Scan for the cell matching the given text and deliver its (X, Y) coordinate at center. 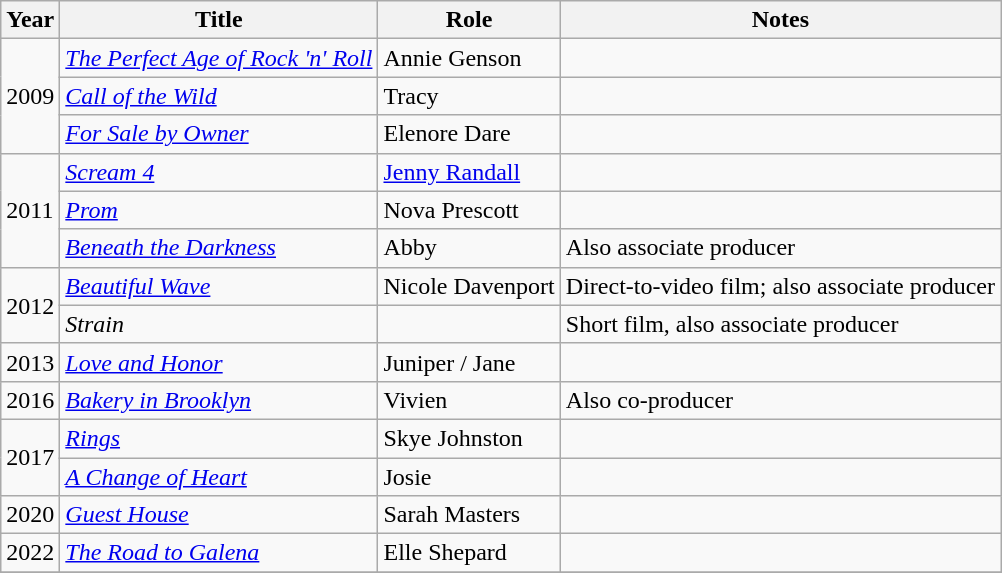
2016 (30, 400)
Beneath the Darkness (219, 248)
Josie (469, 477)
2017 (30, 457)
Skye Johnston (469, 438)
The Road to Galena (219, 553)
2022 (30, 553)
Tracy (469, 96)
Bakery in Brooklyn (219, 400)
Scream 4 (219, 172)
Beautiful Wave (219, 286)
Also associate producer (780, 248)
Abby (469, 248)
Elle Shepard (469, 553)
2013 (30, 362)
Jenny Randall (469, 172)
Juniper / Jane (469, 362)
For Sale by Owner (219, 134)
Direct-to-video film; also associate producer (780, 286)
Also co-producer (780, 400)
Annie Genson (469, 58)
2011 (30, 210)
Call of the Wild (219, 96)
Nova Prescott (469, 210)
The Perfect Age of Rock 'n' Roll (219, 58)
Guest House (219, 515)
Elenore Dare (469, 134)
Love and Honor (219, 362)
2009 (30, 96)
Nicole Davenport (469, 286)
2020 (30, 515)
Vivien (469, 400)
Short film, also associate producer (780, 324)
Notes (780, 20)
Role (469, 20)
A Change of Heart (219, 477)
Year (30, 20)
Rings (219, 438)
Title (219, 20)
Strain (219, 324)
2012 (30, 305)
Sarah Masters (469, 515)
Prom (219, 210)
